For the text-containing cell, return its midpoint in (X, Y) coordinate format. 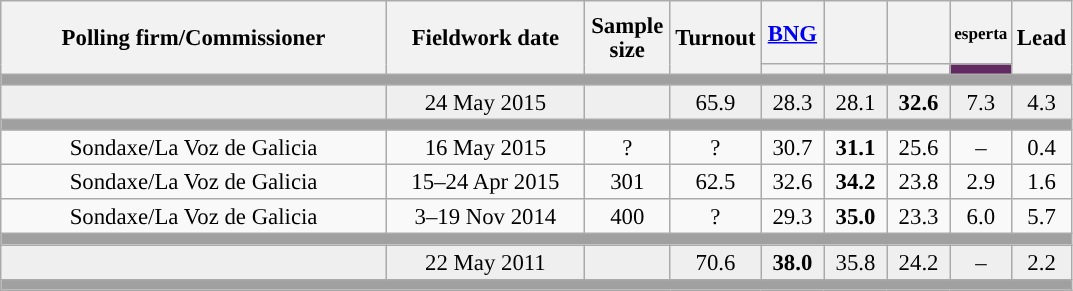
24 May 2015 (485, 102)
35.0 (856, 218)
28.3 (792, 102)
6.0 (980, 218)
65.9 (716, 102)
Lead (1042, 38)
Sample size (627, 38)
28.1 (856, 102)
29.3 (792, 218)
Fieldwork date (485, 38)
22 May 2011 (485, 262)
400 (627, 218)
23.8 (918, 182)
35.8 (856, 262)
301 (627, 182)
30.7 (792, 148)
3–19 Nov 2014 (485, 218)
4.3 (1042, 102)
0.4 (1042, 148)
15–24 Apr 2015 (485, 182)
16 May 2015 (485, 148)
34.2 (856, 182)
5.7 (1042, 218)
24.2 (918, 262)
38.0 (792, 262)
25.6 (918, 148)
23.3 (918, 218)
7.3 (980, 102)
1.6 (1042, 182)
Polling firm/Commissioner (194, 38)
esperta (980, 32)
BNG (792, 32)
Turnout (716, 38)
70.6 (716, 262)
2.2 (1042, 262)
31.1 (856, 148)
62.5 (716, 182)
2.9 (980, 182)
